Search for the cell housing the specified text and yield its (x, y) center coordinate. 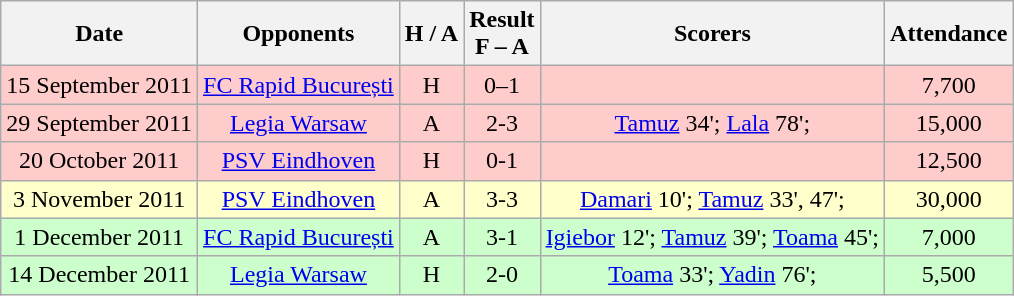
3-3 (502, 199)
2-3 (502, 123)
20 October 2011 (100, 161)
1 December 2011 (100, 237)
Toama 33'; Yadin 76'; (712, 275)
ResultF – A (502, 34)
3-1 (502, 237)
Opponents (299, 34)
Tamuz 34'; Lala 78'; (712, 123)
7,700 (949, 85)
15 September 2011 (100, 85)
12,500 (949, 161)
Attendance (949, 34)
0–1 (502, 85)
2-0 (502, 275)
Scorers (712, 34)
0-1 (502, 161)
Damari 10'; Tamuz 33', 47'; (712, 199)
3 November 2011 (100, 199)
30,000 (949, 199)
Igiebor 12'; Tamuz 39'; Toama 45'; (712, 237)
29 September 2011 (100, 123)
7,000 (949, 237)
H / A (431, 34)
14 December 2011 (100, 275)
Date (100, 34)
15,000 (949, 123)
5,500 (949, 275)
